Provide the [x, y] coordinate of the cell's center where the given text is located.  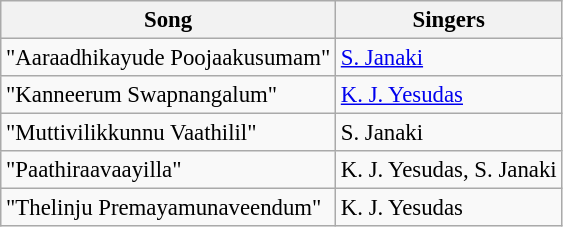
K. J. Yesudas, S. Janaki [449, 170]
Song [168, 20]
"Aaraadhikayude Poojaakusumam" [168, 58]
"Kanneerum Swapnangalum" [168, 95]
Singers [449, 20]
"Thelinju Premayamunaveendum" [168, 208]
"Paathiraavaayilla" [168, 170]
"Muttivilikkunnu Vaathilil" [168, 133]
